Provide the [x, y] coordinate of the cell's center where the given text is located.  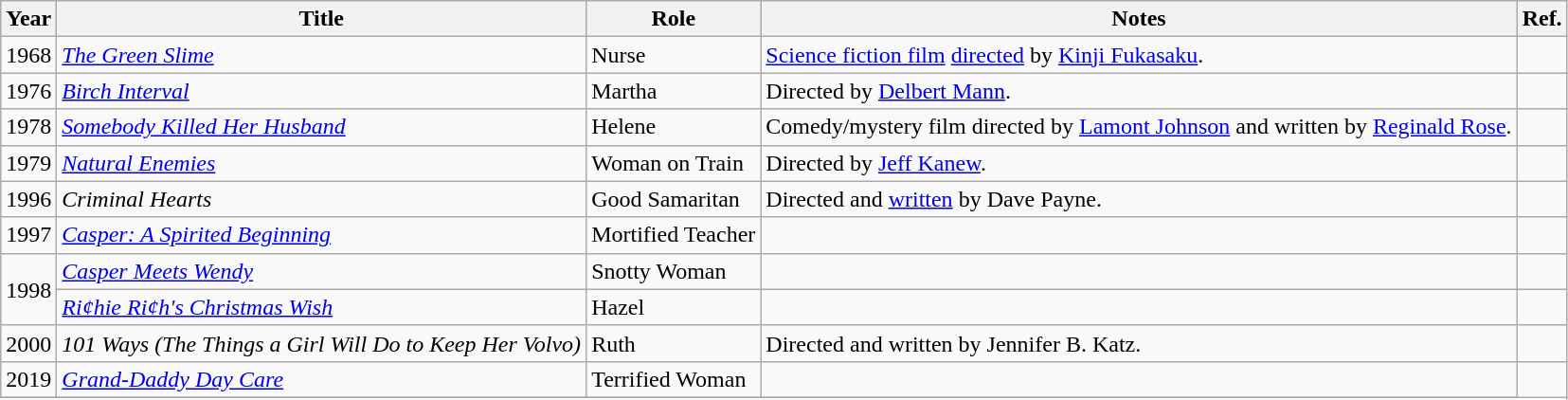
Role [674, 19]
Terrified Woman [674, 379]
Grand-Daddy Day Care [322, 379]
Hazel [674, 307]
1998 [28, 289]
1997 [28, 235]
1996 [28, 199]
Martha [674, 91]
Mortified Teacher [674, 235]
Natural Enemies [322, 163]
Year [28, 19]
Helene [674, 127]
Title [322, 19]
Directed by Delbert Mann. [1139, 91]
1979 [28, 163]
Woman on Train [674, 163]
Casper Meets Wendy [322, 271]
Directed by Jeff Kanew. [1139, 163]
Somebody Killed Her Husband [322, 127]
1976 [28, 91]
Comedy/mystery film directed by Lamont Johnson and written by Reginald Rose. [1139, 127]
Ri¢hie Ri¢h's Christmas Wish [322, 307]
The Green Slime [322, 55]
Notes [1139, 19]
Criminal Hearts [322, 199]
Good Samaritan [674, 199]
Ref. [1542, 19]
Ruth [674, 343]
Directed and written by Jennifer B. Katz. [1139, 343]
1968 [28, 55]
Casper: A Spirited Beginning [322, 235]
Nurse [674, 55]
Science fiction film directed by Kinji Fukasaku. [1139, 55]
Directed and written by Dave Payne. [1139, 199]
2019 [28, 379]
1978 [28, 127]
Snotty Woman [674, 271]
101 Ways (The Things a Girl Will Do to Keep Her Volvo) [322, 343]
2000 [28, 343]
Birch Interval [322, 91]
